From the cell containing the given text, extract its center point as [X, Y] coordinate. 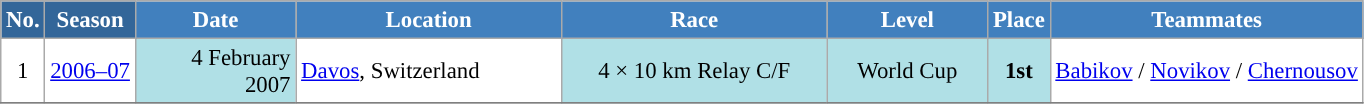
1st [1019, 72]
Teammates [1206, 20]
4 February 2007 [216, 72]
4 × 10 km Relay C/F [694, 72]
Place [1019, 20]
Season [90, 20]
Date [216, 20]
Race [694, 20]
1 [23, 72]
No. [23, 20]
Location [429, 20]
Level [908, 20]
World Cup [908, 72]
2006–07 [90, 72]
Babikov / Novikov / Chernousov [1206, 72]
Davos, Switzerland [429, 72]
